Locate the cell with the specified text and output its [X, Y] center coordinate. 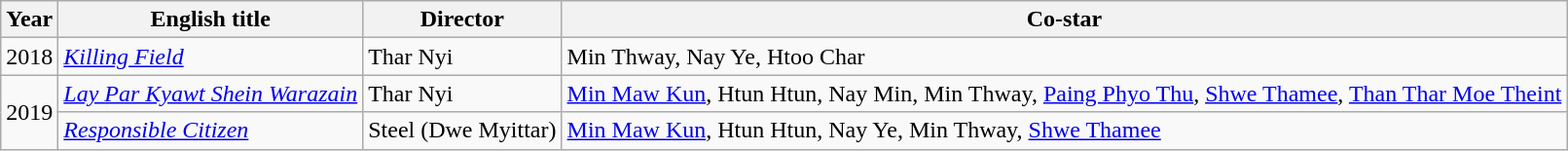
Responsible Citizen [210, 131]
Co-star [1065, 19]
2018 [29, 57]
English title [210, 19]
Killing Field [210, 57]
Min Maw Kun, Htun Htun, Nay Min, Min Thway, Paing Phyo Thu, Shwe Thamee, Than Thar Moe Theint [1065, 94]
Min Maw Kun, Htun Htun, Nay Ye, Min Thway, Shwe Thamee [1065, 131]
Lay Par Kyawt Shein Warazain [210, 94]
Director [462, 19]
Steel (Dwe Myittar) [462, 131]
2019 [29, 112]
Year [29, 19]
Min Thway, Nay Ye, Htoo Char [1065, 57]
